Locate the cell with the specified text and output its [X, Y] center coordinate. 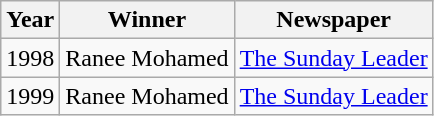
Winner [147, 20]
Newspaper [334, 20]
1998 [30, 58]
Year [30, 20]
1999 [30, 96]
